Search for the cell housing the specified text and yield its [X, Y] center coordinate. 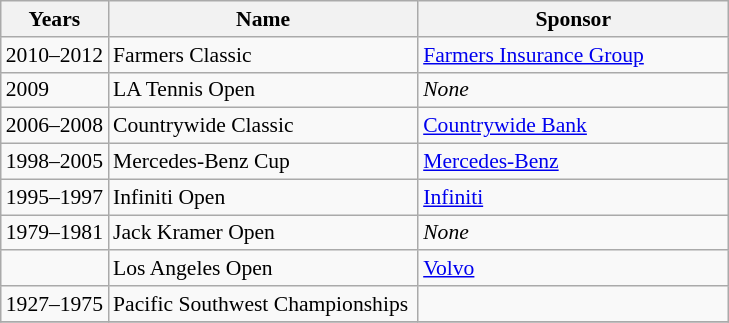
1979–1981 [54, 233]
Farmers Classic [263, 55]
Volvo [573, 269]
Mercedes-Benz Cup [263, 162]
Pacific Southwest Championships [263, 304]
Countrywide Bank [573, 126]
1995–1997 [54, 197]
Los Angeles Open [263, 269]
Sponsor [573, 19]
Years [54, 19]
1927–1975 [54, 304]
Farmers Insurance Group [573, 55]
Countrywide Classic [263, 126]
Mercedes-Benz [573, 162]
LA Tennis Open [263, 90]
Infiniti [573, 197]
1998–2005 [54, 162]
Infiniti Open [263, 197]
Jack Kramer Open [263, 233]
2006–2008 [54, 126]
2010–2012 [54, 55]
2009 [54, 90]
Name [263, 19]
